Provide the (X, Y) coordinate of the cell's center where the given text is located.  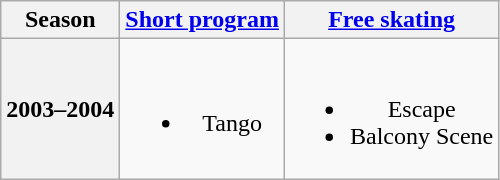
Tango (202, 109)
Short program (202, 20)
Free skating (391, 20)
Escape Balcony Scene (391, 109)
2003–2004 (60, 109)
Season (60, 20)
